Find where the given text appears and provide that cell's center as [x, y] coordinate. 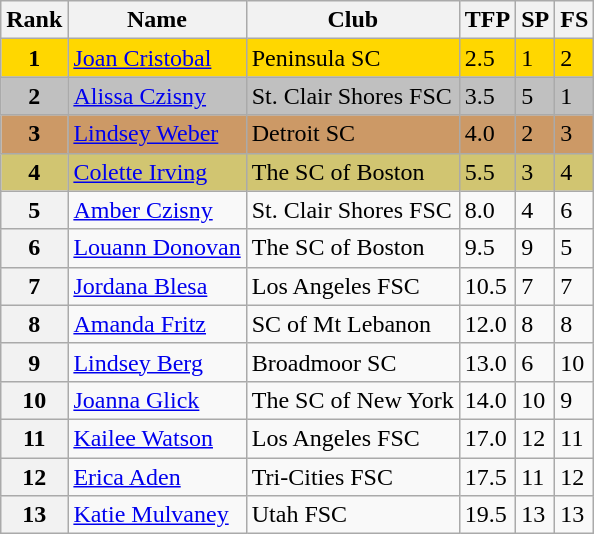
Broadmoor SC [352, 362]
Detroit SC [352, 134]
13.0 [487, 362]
SP [536, 20]
Kailee Watson [157, 438]
Louann Donovan [157, 248]
3.5 [487, 96]
Lindsey Berg [157, 362]
10.5 [487, 286]
4.0 [487, 134]
Amber Czisny [157, 210]
Tri-Cities FSC [352, 477]
19.5 [487, 515]
Lindsey Weber [157, 134]
14.0 [487, 400]
Colette Irving [157, 172]
Joanna Glick [157, 400]
9.5 [487, 248]
Name [157, 20]
The SC of New York [352, 400]
SC of Mt Lebanon [352, 324]
Club [352, 20]
17.5 [487, 477]
2.5 [487, 58]
TFP [487, 20]
Jordana Blesa [157, 286]
17.0 [487, 438]
Katie Mulvaney [157, 515]
8.0 [487, 210]
FS [574, 20]
Rank [34, 20]
Erica Aden [157, 477]
12.0 [487, 324]
Alissa Czisny [157, 96]
Amanda Fritz [157, 324]
Joan Cristobal [157, 58]
5.5 [487, 172]
Peninsula SC [352, 58]
Utah FSC [352, 515]
